Search for the cell housing the specified text and yield its (X, Y) center coordinate. 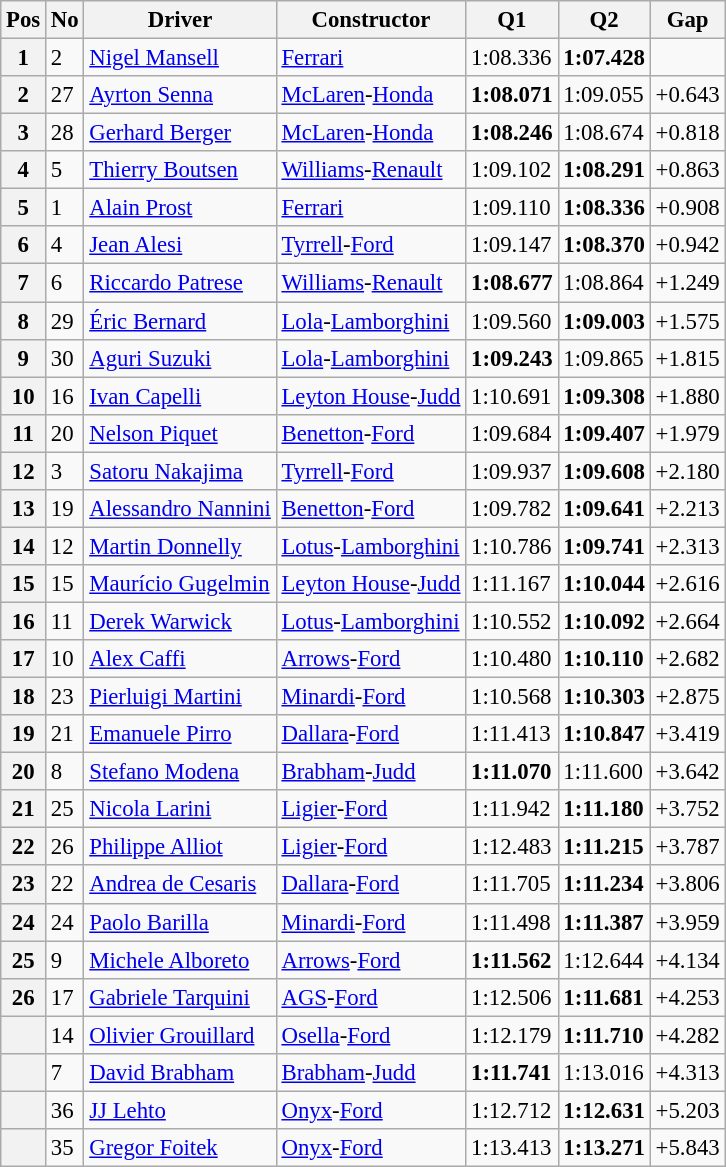
David Brabham (180, 1073)
1:13.271 (604, 1148)
Gregor Foitek (180, 1148)
1:09.055 (604, 95)
1:11.413 (512, 734)
1:09.003 (604, 321)
Satoru Nakajima (180, 471)
1:08.864 (604, 283)
1:10.480 (512, 659)
+5.843 (688, 1148)
Alain Prost (180, 208)
No (65, 20)
+2.313 (688, 546)
Paolo Barilla (180, 922)
Thierry Boutsen (180, 170)
1:11.070 (512, 772)
Derek Warwick (180, 621)
+4.282 (688, 1035)
30 (65, 358)
1:11.600 (604, 772)
Pierluigi Martini (180, 697)
1:09.782 (512, 509)
1:12.712 (512, 1110)
1:10.847 (604, 734)
13 (24, 509)
Osella-Ford (371, 1035)
1:11.562 (512, 960)
1:09.937 (512, 471)
Andrea de Cesaris (180, 885)
36 (65, 1110)
1:11.741 (512, 1073)
+2.664 (688, 621)
1:11.387 (604, 922)
1:11.167 (512, 584)
+0.863 (688, 170)
29 (65, 321)
AGS-Ford (371, 997)
+2.682 (688, 659)
1:10.786 (512, 546)
+2.180 (688, 471)
1:13.016 (604, 1073)
+3.419 (688, 734)
+0.818 (688, 133)
Riccardo Patrese (180, 283)
Pos (24, 20)
1:12.179 (512, 1035)
1:10.303 (604, 697)
Nigel Mansell (180, 58)
Ivan Capelli (180, 396)
1:09.102 (512, 170)
1:09.741 (604, 546)
+2.213 (688, 509)
1:11.180 (604, 809)
1:10.092 (604, 621)
Ayrton Senna (180, 95)
Gap (688, 20)
+0.908 (688, 208)
+1.815 (688, 358)
1:08.674 (604, 133)
Martin Donnelly (180, 546)
1:08.370 (604, 245)
1:07.428 (604, 58)
Alex Caffi (180, 659)
+2.616 (688, 584)
1:10.110 (604, 659)
Q2 (604, 20)
27 (65, 95)
1:10.044 (604, 584)
1:12.483 (512, 847)
1:12.644 (604, 960)
18 (24, 697)
28 (65, 133)
+3.959 (688, 922)
+1.575 (688, 321)
Constructor (371, 20)
+3.787 (688, 847)
Michele Alboreto (180, 960)
+3.642 (688, 772)
+1.979 (688, 433)
1:11.681 (604, 997)
1:09.560 (512, 321)
+0.643 (688, 95)
Driver (180, 20)
+1.880 (688, 396)
1:10.552 (512, 621)
Nelson Piquet (180, 433)
1:11.234 (604, 885)
1:09.407 (604, 433)
Éric Bernard (180, 321)
1:11.215 (604, 847)
1:11.705 (512, 885)
1:09.641 (604, 509)
1:09.308 (604, 396)
1:11.710 (604, 1035)
1:11.942 (512, 809)
+3.752 (688, 809)
Olivier Grouillard (180, 1035)
1:09.110 (512, 208)
1:09.147 (512, 245)
1:10.691 (512, 396)
+5.203 (688, 1110)
1:08.246 (512, 133)
1:09.865 (604, 358)
Stefano Modena (180, 772)
Aguri Suzuki (180, 358)
1:09.684 (512, 433)
Jean Alesi (180, 245)
1:08.291 (604, 170)
1:08.677 (512, 283)
35 (65, 1148)
Nicola Larini (180, 809)
1:09.243 (512, 358)
+0.942 (688, 245)
1:12.506 (512, 997)
+1.249 (688, 283)
+4.253 (688, 997)
+2.875 (688, 697)
Alessandro Nannini (180, 509)
1:10.568 (512, 697)
Philippe Alliot (180, 847)
+4.313 (688, 1073)
+4.134 (688, 960)
+3.806 (688, 885)
Emanuele Pirro (180, 734)
1:08.071 (512, 95)
Gerhard Berger (180, 133)
Maurício Gugelmin (180, 584)
1:11.498 (512, 922)
JJ Lehto (180, 1110)
1:13.413 (512, 1148)
Q1 (512, 20)
Gabriele Tarquini (180, 997)
1:09.608 (604, 471)
1:12.631 (604, 1110)
